For the text-containing cell, return its midpoint in [x, y] coordinate format. 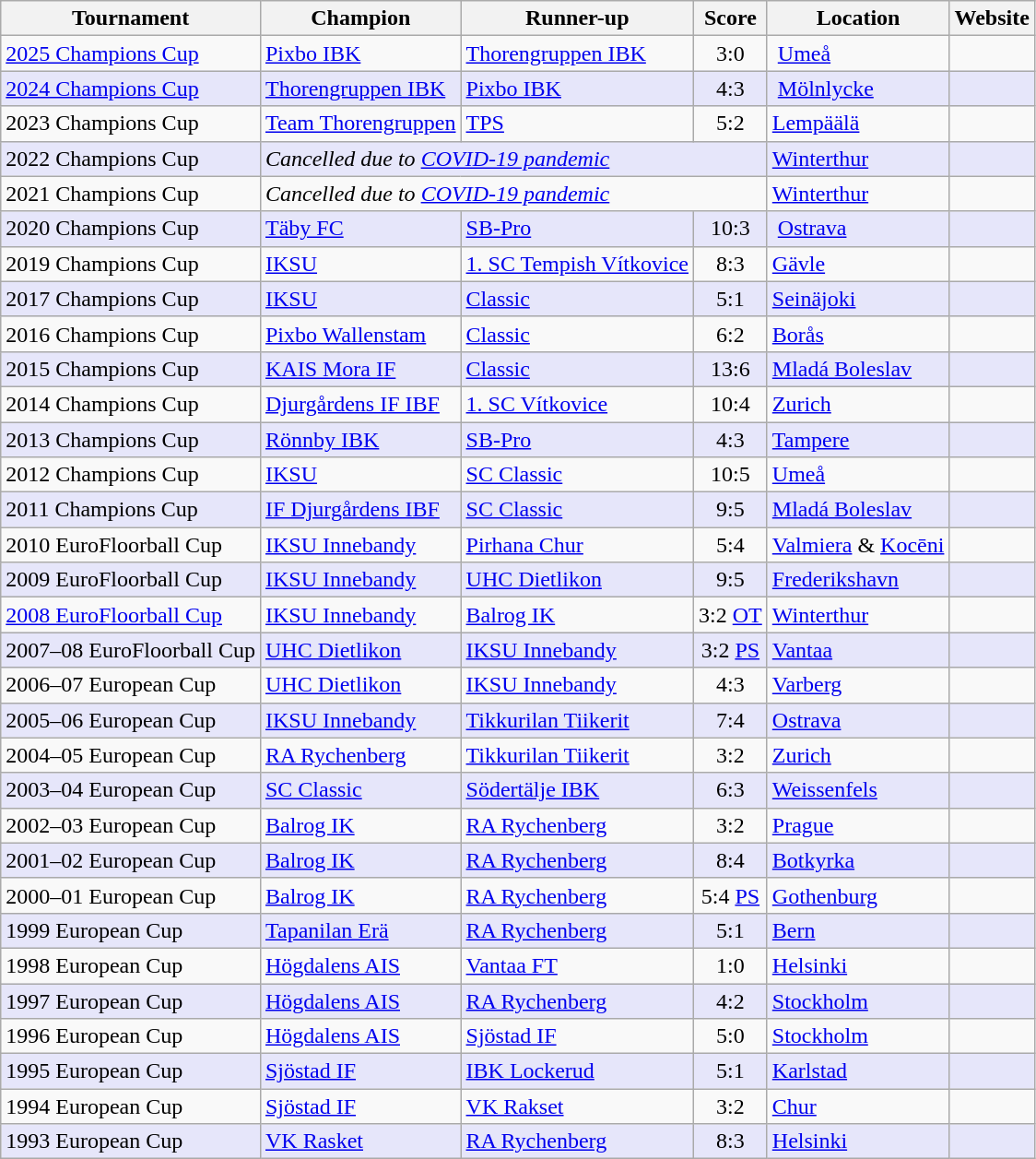
2008 EuroFloorball Cup [131, 615]
2023 Champions Cup [131, 124]
Website [992, 18]
2009 EuroFloorball Cup [131, 580]
Bern [858, 930]
Pixbo Wallenstam [360, 334]
2012 Champions Cup [131, 475]
TPS [577, 124]
10:3 [731, 229]
Djurgårdens IF IBF [360, 404]
Score [731, 18]
2015 Champions Cup [131, 369]
Chur [858, 1106]
2002–03 European Cup [131, 825]
1999 European Cup [131, 930]
IBK Lockerud [577, 1071]
5:0 [731, 1036]
5:4 PS [731, 895]
5:2 [731, 124]
1998 European Cup [131, 965]
Valmiera & Kocēni [858, 545]
VK Rakset [577, 1106]
2025 Champions Cup [131, 53]
2011 Champions Cup [131, 510]
4:2 [731, 1000]
Varberg [858, 685]
Gävle [858, 264]
2014 Champions Cup [131, 404]
Rönnby IBK [360, 440]
2021 Champions Cup [131, 194]
IF Djurgårdens IBF [360, 510]
Frederikshavn [858, 580]
Karlstad [858, 1071]
Botkyrka [858, 860]
2005–06 European Cup [131, 720]
Seinäjoki [858, 299]
7:4 [731, 720]
VK Rasket [360, 1141]
2000–01 European Cup [131, 895]
Prague [858, 825]
Pirhana Chur [577, 545]
2001–02 European Cup [131, 860]
3:0 [731, 53]
1995 European Cup [131, 1071]
1997 European Cup [131, 1000]
1993 European Cup [131, 1141]
1. SC Tempish Vítkovice [577, 264]
2010 EuroFloorball Cup [131, 545]
2020 Champions Cup [131, 229]
2007–08 EuroFloorball Cup [131, 650]
3:2 OT [731, 615]
Vantaa FT [577, 965]
Gothenburg [858, 895]
Tournament [131, 18]
1. SC Vítkovice [577, 404]
13:6 [731, 369]
6:2 [731, 334]
2024 Champions Cup [131, 89]
Vantaa [858, 650]
Tapanilan Erä [360, 930]
Täby FC [360, 229]
10:5 [731, 475]
Location [858, 18]
2003–04 European Cup [131, 790]
3:2 PS [731, 650]
1996 European Cup [131, 1036]
2016 Champions Cup [131, 334]
Borås [858, 334]
10:4 [731, 404]
Champion [360, 18]
2017 Champions Cup [131, 299]
1:0 [731, 965]
Södertälje IBK [577, 790]
5:4 [731, 545]
Weissenfels [858, 790]
8:4 [731, 860]
2022 Champions Cup [131, 159]
Lempäälä [858, 124]
Runner-up [577, 18]
Team Thorengruppen [360, 124]
2004–05 European Cup [131, 755]
Mölnlycke [858, 89]
Tampere [858, 440]
6:3 [731, 790]
1994 European Cup [131, 1106]
2019 Champions Cup [131, 264]
2006–07 European Cup [131, 685]
KAIS Mora IF [360, 369]
2013 Champions Cup [131, 440]
